For the text-containing cell, return its midpoint in [x, y] coordinate format. 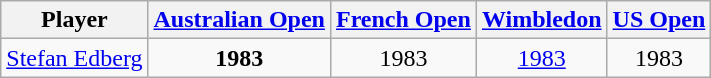
Wimbledon [542, 20]
US Open [659, 20]
Stefan Edberg [74, 58]
Player [74, 20]
Australian Open [239, 20]
French Open [403, 20]
